Determine the (x, y) coordinate at the center of the cell enclosing the given text.  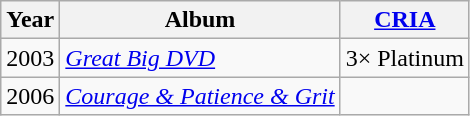
2006 (30, 96)
Year (30, 20)
2003 (30, 58)
CRIA (404, 20)
3× Platinum (404, 58)
Album (200, 20)
Great Big DVD (200, 58)
Courage & Patience & Grit (200, 96)
